Scan for the cell matching the given text and deliver its (x, y) coordinate at center. 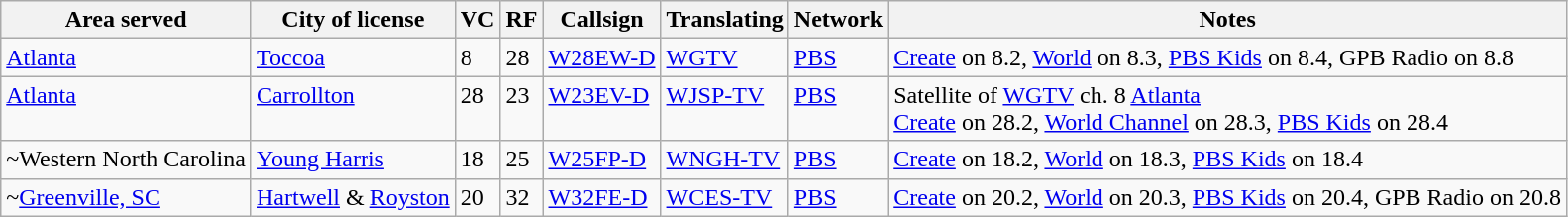
WCES-TV (725, 197)
~Western North Carolina (127, 160)
32 (521, 197)
Satellite of WGTV ch. 8 AtlantaCreate on 28.2, World Channel on 28.3, PBS Kids on 28.4 (1228, 109)
Create on 20.2, World on 20.3, PBS Kids on 20.4, GPB Radio on 20.8 (1228, 197)
WJSP-TV (725, 109)
WNGH-TV (725, 160)
Toccoa (353, 57)
Carrollton (353, 109)
City of license (353, 20)
Network (838, 20)
W25FP-D (602, 160)
Notes (1228, 20)
W32FE-D (602, 197)
Hartwell & Royston (353, 197)
Young Harris (353, 160)
~Greenville, SC (127, 197)
Create on 18.2, World on 18.3, PBS Kids on 18.4 (1228, 160)
Area served (127, 20)
WGTV (725, 57)
8 (477, 57)
23 (521, 109)
25 (521, 160)
Callsign (602, 20)
Create on 8.2, World on 8.3, PBS Kids on 8.4, GPB Radio on 8.8 (1228, 57)
W23EV-D (602, 109)
W28EW-D (602, 57)
RF (521, 20)
VC (477, 20)
Translating (725, 20)
20 (477, 197)
18 (477, 160)
